For the text-containing cell, return its midpoint in [X, Y] coordinate format. 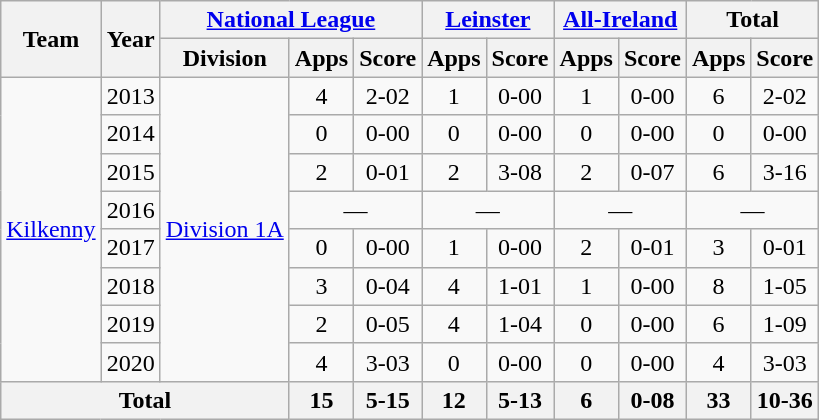
0-04 [388, 286]
2013 [130, 96]
33 [718, 400]
Team [51, 39]
Kilkenny [51, 229]
15 [321, 400]
3-16 [785, 172]
Leinster [488, 20]
5-15 [388, 400]
0-07 [652, 172]
12 [454, 400]
10-36 [785, 400]
0-08 [652, 400]
2016 [130, 210]
Division [224, 58]
1-01 [520, 286]
1-04 [520, 324]
2015 [130, 172]
3-08 [520, 172]
1-05 [785, 286]
8 [718, 286]
Year [130, 39]
2017 [130, 248]
1-09 [785, 324]
National League [290, 20]
2018 [130, 286]
All-Ireland [620, 20]
2019 [130, 324]
0-05 [388, 324]
Division 1A [224, 229]
2014 [130, 134]
2020 [130, 362]
5-13 [520, 400]
